Determine the (X, Y) coordinate at the center of the cell enclosing the given text.  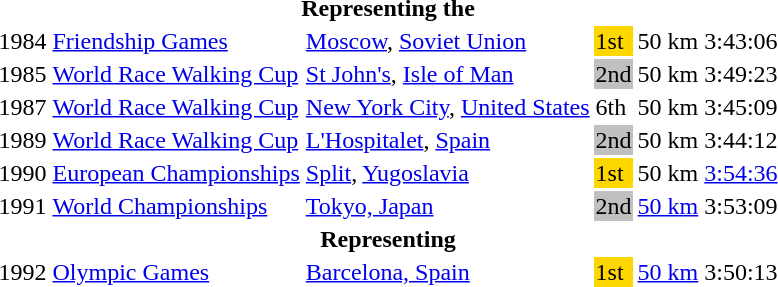
St John's, Isle of Man (448, 74)
Friendship Games (176, 41)
Tokyo, Japan (448, 206)
Barcelona, Spain (448, 272)
Split, Yugoslavia (448, 173)
6th (614, 107)
Olympic Games (176, 272)
L'Hospitalet, Spain (448, 140)
Moscow, Soviet Union (448, 41)
New York City, United States (448, 107)
World Championships (176, 206)
European Championships (176, 173)
